Return (X, Y) of the center of cell containing provided text 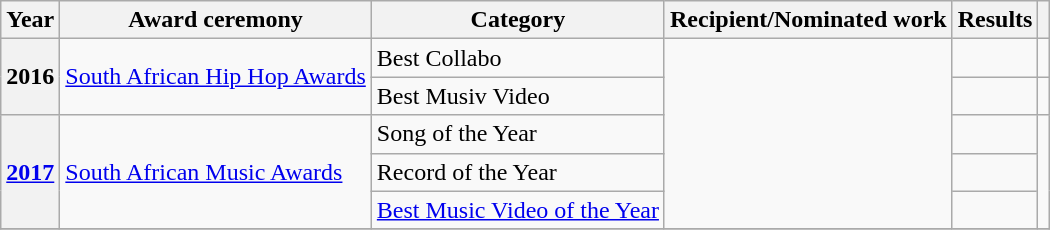
Recipient/Nominated work (808, 20)
Results (995, 20)
2016 (30, 77)
Best Collabo (518, 58)
2017 (30, 172)
South African Music Awards (216, 172)
South African Hip Hop Awards (216, 77)
Award ceremony (216, 20)
Best Musiv Video (518, 96)
Best Music Video of the Year (518, 210)
Song of the Year (518, 134)
Record of the Year (518, 172)
Year (30, 20)
Category (518, 20)
